Provide the [X, Y] coordinate of the cell's center where the given text is located.  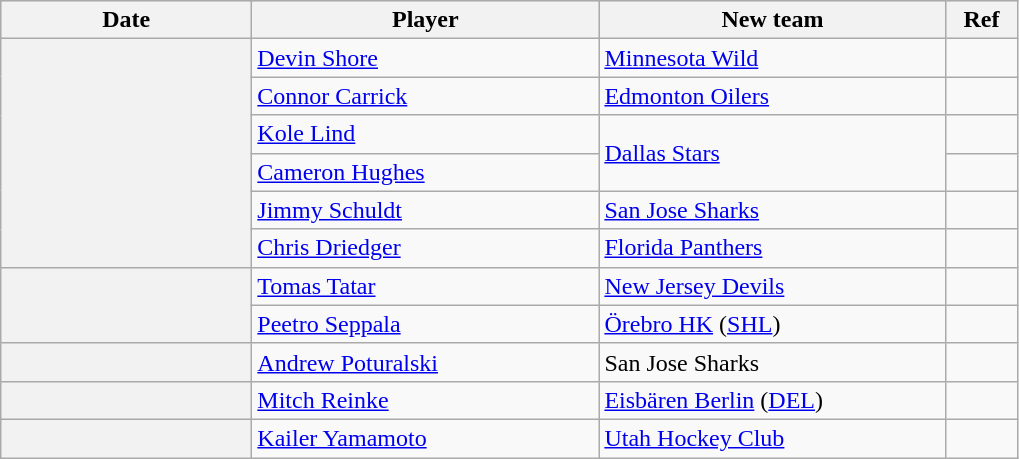
Tomas Tatar [426, 286]
New Jersey Devils [772, 286]
Dallas Stars [772, 153]
Kailer Yamamoto [426, 438]
Devin Shore [426, 58]
Edmonton Oilers [772, 96]
Florida Panthers [772, 248]
Örebro HK (SHL) [772, 324]
Chris Driedger [426, 248]
Ref [982, 20]
Jimmy Schuldt [426, 210]
Date [126, 20]
Peetro Seppala [426, 324]
Minnesota Wild [772, 58]
Player [426, 20]
Kole Lind [426, 134]
Mitch Reinke [426, 400]
Utah Hockey Club [772, 438]
New team [772, 20]
Andrew Poturalski [426, 362]
Cameron Hughes [426, 172]
Eisbären Berlin (DEL) [772, 400]
Connor Carrick [426, 96]
